Output the (x, y) coordinate of the center of the cell containing the given text.  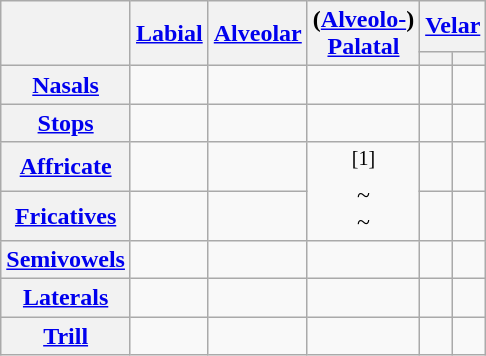
Semivowels (66, 259)
(Alveolo-)Palatal (363, 34)
Trill (66, 336)
Stops (66, 123)
[1]~ ~ (363, 192)
Nasals (66, 85)
Alveolar (258, 34)
Laterals (66, 298)
Affricate (66, 166)
Velar (453, 26)
Labial (169, 34)
Fricatives (66, 216)
